Scan for the cell matching the given text and deliver its [X, Y] coordinate at center. 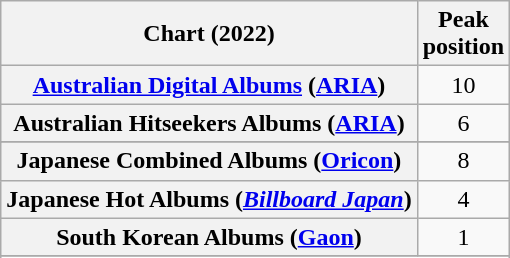
10 [463, 85]
Australian Hitseekers Albums (ARIA) [209, 123]
Chart (2022) [209, 34]
Australian Digital Albums (ARIA) [209, 85]
Japanese Combined Albums (Oricon) [209, 161]
Japanese Hot Albums (Billboard Japan) [209, 199]
6 [463, 123]
South Korean Albums (Gaon) [209, 237]
8 [463, 161]
1 [463, 237]
Peakposition [463, 34]
4 [463, 199]
